Determine the [x, y] coordinate at the center of the cell enclosing the given text.  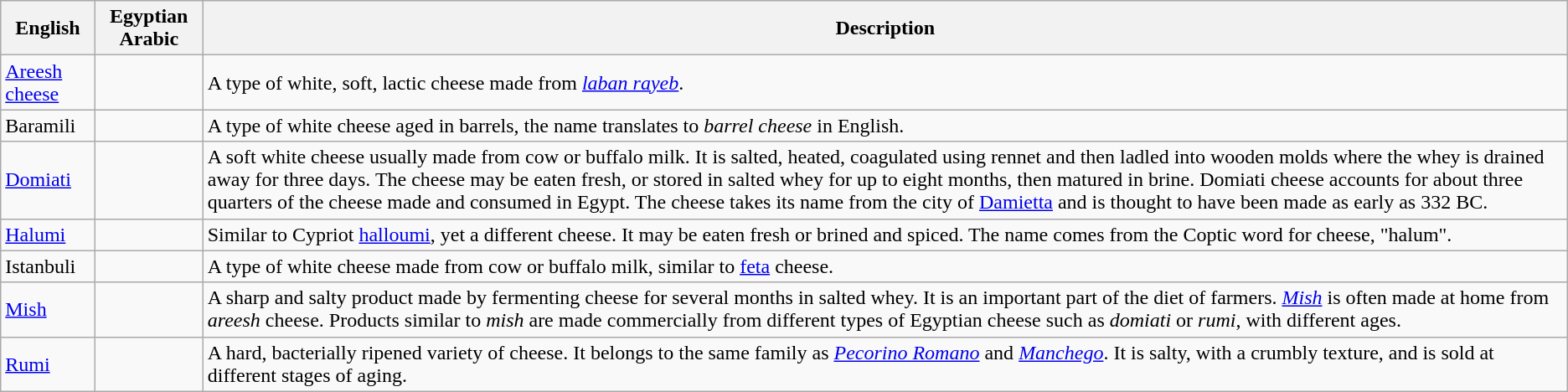
Baramili [49, 126]
English [49, 28]
A type of white cheese made from cow or buffalo milk, similar to feta cheese. [885, 266]
Egyptian Arabic [149, 28]
Domiati [49, 180]
A type of white, soft, lactic cheese made from laban rayeb. [885, 82]
Mish [49, 310]
Description [885, 28]
Areesh cheese [49, 82]
Istanbuli [49, 266]
Halumi [49, 235]
A type of white cheese aged in barrels, the name translates to barrel cheese in English. [885, 126]
Rumi [49, 364]
